Determine the [X, Y] coordinate at the center of the cell enclosing the given text.  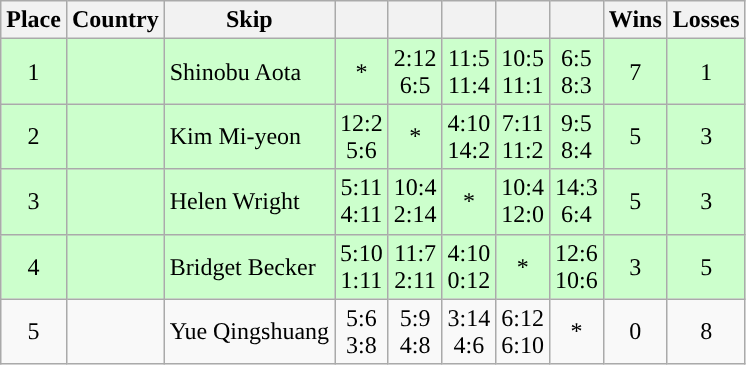
12:610:6 [577, 266]
10:511:1 [523, 72]
Helen Wright [249, 202]
4 [34, 266]
Place [34, 20]
7 [635, 72]
11:72:11 [415, 266]
10:412:0 [523, 202]
2 [34, 136]
8 [706, 332]
9:5 8:4 [577, 136]
14:3 6:4 [577, 202]
Yue Qingshuang [249, 332]
Bridget Becker [249, 266]
Shinobu Aota [249, 72]
2:12 6:5 [415, 72]
4:100:12 [469, 266]
5:9 4:8 [415, 332]
6:126:10 [523, 332]
10:42:14 [415, 202]
Wins [635, 20]
12:2 5:6 [362, 136]
4:1014:2 [469, 136]
Country [115, 20]
11:511:4 [469, 72]
5:101:11 [362, 266]
7:1111:2 [523, 136]
3:14 4:6 [469, 332]
Skip [249, 20]
Kim Mi-yeon [249, 136]
5:114:11 [362, 202]
5:6 3:8 [362, 332]
6:5 8:3 [577, 72]
Losses [706, 20]
0 [635, 332]
